Locate the cell with the specified text and output its (X, Y) center coordinate. 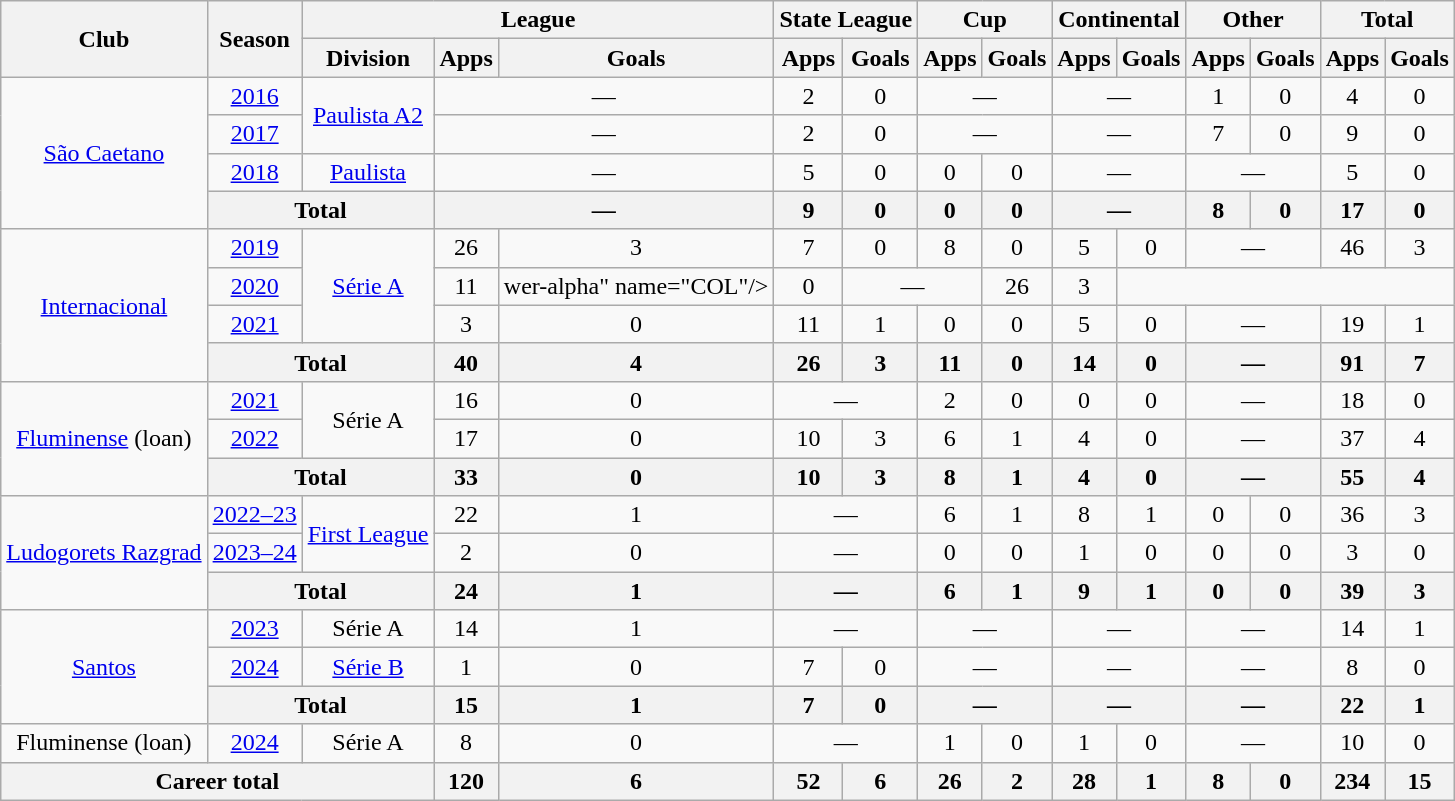
2023 (254, 629)
State League (846, 20)
18 (1352, 400)
Série B (368, 667)
2018 (254, 172)
Internacional (104, 305)
Cup (985, 20)
São Caetano (104, 153)
Season (254, 39)
19 (1352, 324)
46 (1352, 248)
Ludogorets Razgrad (104, 553)
234 (1352, 781)
Other (1253, 20)
91 (1352, 362)
League (538, 20)
Paulista (368, 172)
Continental (1119, 20)
2017 (254, 134)
2019 (254, 248)
2022 (254, 438)
2023–24 (254, 553)
120 (466, 781)
Career total (218, 781)
16 (466, 400)
wer-alpha" name="COL"/> (636, 286)
33 (466, 477)
Club (104, 39)
Division (368, 58)
Santos (104, 667)
37 (1352, 438)
2016 (254, 96)
2020 (254, 286)
24 (466, 591)
First League (368, 534)
28 (1084, 781)
55 (1352, 477)
36 (1352, 515)
39 (1352, 591)
40 (466, 362)
2022–23 (254, 515)
Paulista A2 (368, 115)
52 (808, 781)
